Extract the [x, y] coordinate from the center of the cell holding the provided text.  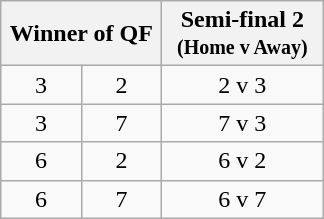
Semi-final 2(Home v Away) [242, 34]
Winner of QF [82, 34]
2 v 3 [242, 85]
6 v 2 [242, 161]
7 v 3 [242, 123]
6 v 7 [242, 199]
